Detect which cell encompasses the target text, then output its [X, Y] center coordinate. 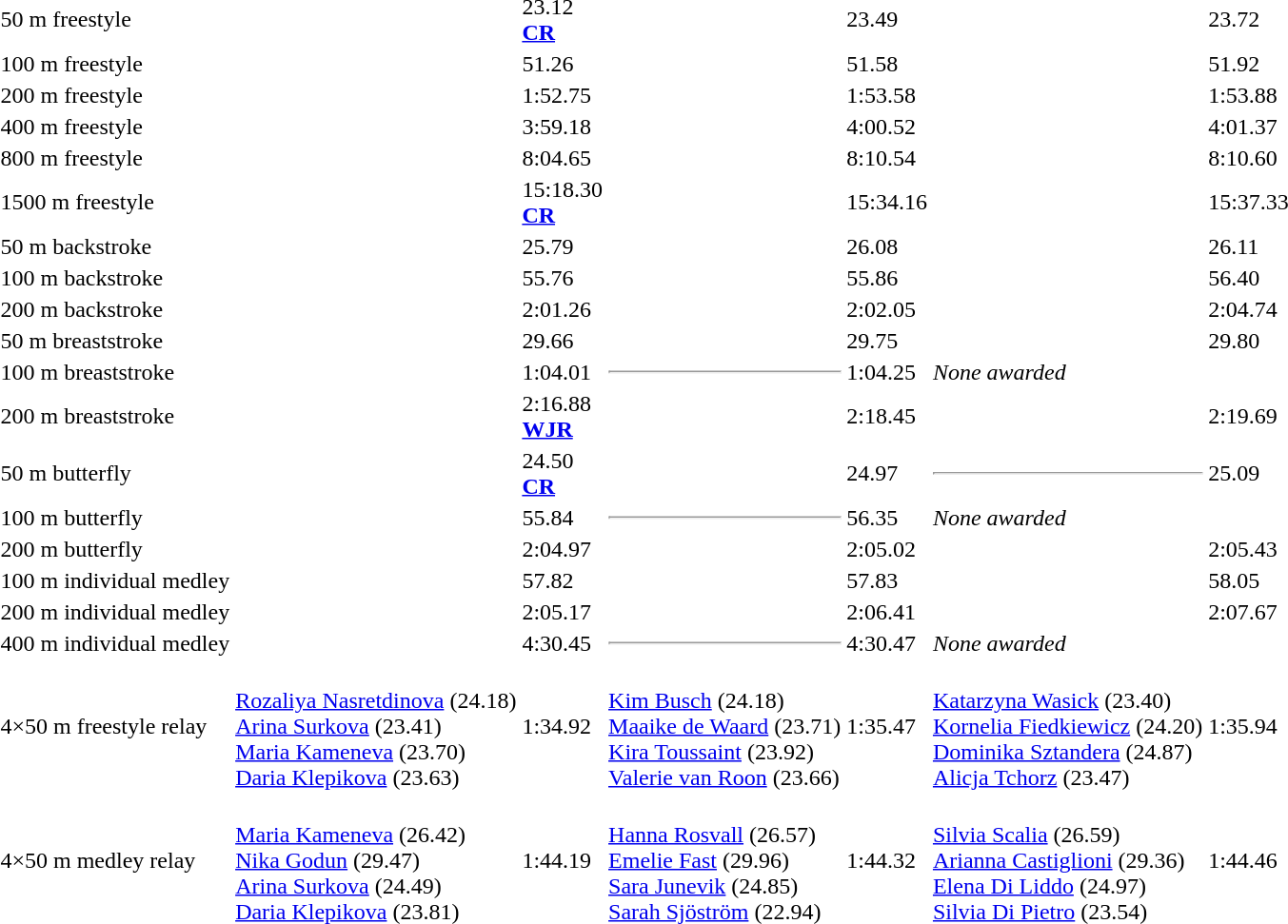
55.84 [563, 518]
25.79 [563, 246]
2:06.41 [887, 612]
26.08 [887, 246]
1:53.58 [887, 95]
8:04.65 [563, 158]
15:34.16 [887, 202]
29.66 [563, 341]
4:30.45 [563, 643]
29.75 [887, 341]
2:01.26 [563, 309]
1:04.01 [563, 372]
Katarzyna Wasick (23.40)Kornelia Fiedkiewicz (24.20)Dominika Sztandera (24.87)Alicja Tchorz (23.47) [1067, 726]
8:10.54 [887, 158]
Rozaliya Nasretdinova (24.18)Arina Surkova (23.41)Maria Kameneva (23.70)Daria Klepikova (23.63) [376, 726]
57.82 [563, 580]
4:00.52 [887, 127]
24.97 [887, 474]
51.58 [887, 64]
24.50CR [563, 474]
51.26 [563, 64]
Kim Busch (24.18)Maaike de Waard (23.71)Kira Toussaint (23.92)Valerie van Roon (23.66) [725, 726]
55.86 [887, 278]
2:05.02 [887, 549]
2:18.45 [887, 417]
55.76 [563, 278]
15:18.30CR [563, 202]
2:02.05 [887, 309]
1:35.47 [887, 726]
3:59.18 [563, 127]
1:34.92 [563, 726]
56.35 [887, 518]
2:05.17 [563, 612]
1:52.75 [563, 95]
4:30.47 [887, 643]
57.83 [887, 580]
2:04.97 [563, 549]
1:04.25 [887, 372]
2:16.88WJR [563, 417]
